Pinpoint the cell where the given text exists, returning its [x, y] midpoint coordinate. 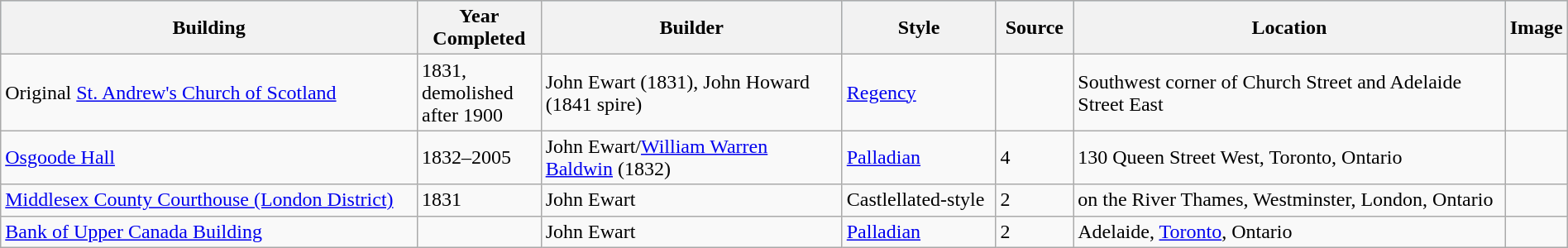
Year Completed [479, 28]
Bank of Upper Canada Building [209, 231]
Southwest corner of Church Street and Adelaide Street East [1289, 93]
1831, demolished after 1900 [479, 93]
Regency [919, 93]
John Ewart (1831), John Howard (1841 spire) [691, 93]
Builder [691, 28]
Image [1537, 28]
Source [1035, 28]
130 Queen Street West, Toronto, Ontario [1289, 157]
Middlesex County Courthouse (London District) [209, 200]
Adelaide, Toronto, Ontario [1289, 231]
Style [919, 28]
Building [209, 28]
on the River Thames, Westminster, London, Ontario [1289, 200]
4 [1035, 157]
Location [1289, 28]
John Ewart/William Warren Baldwin (1832) [691, 157]
Castlellated-style [919, 200]
1832–2005 [479, 157]
1831 [479, 200]
Osgoode Hall [209, 157]
Original St. Andrew's Church of Scotland [209, 93]
